Detect which cell encompasses the target text, then output its (x, y) center coordinate. 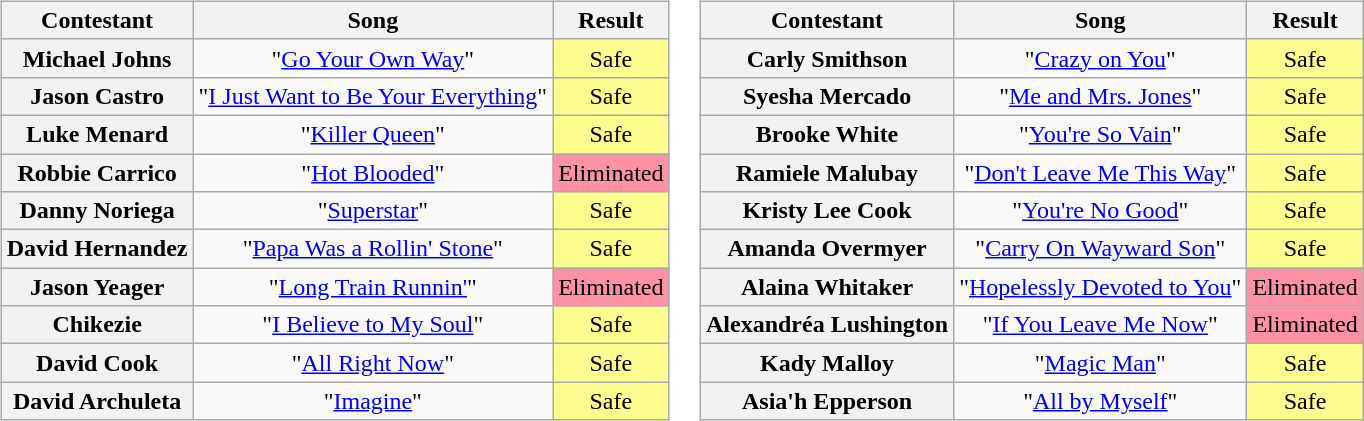
Ramiele Malubay (826, 173)
Alexandréa Lushington (826, 325)
"Carry On Wayward Son" (1100, 249)
Chikezie (97, 325)
Asia'h Epperson (826, 401)
"Hot Blooded" (373, 173)
"Go Your Own Way" (373, 58)
"Long Train Runnin'" (373, 287)
Amanda Overmyer (826, 249)
"All Right Now" (373, 363)
"All by Myself" (1100, 401)
"I Believe to My Soul" (373, 325)
"Imagine" (373, 401)
Alaina Whitaker (826, 287)
"Don't Leave Me This Way" (1100, 173)
"Papa Was a Rollin' Stone" (373, 249)
Brooke White (826, 134)
David Archuleta (97, 401)
"You're No Good" (1100, 211)
"I Just Want to Be Your Everything" (373, 96)
Jason Castro (97, 96)
Carly Smithson (826, 58)
Michael Johns (97, 58)
"Superstar" (373, 211)
Jason Yeager (97, 287)
"Crazy on You" (1100, 58)
Robbie Carrico (97, 173)
Luke Menard (97, 134)
"Me and Mrs. Jones" (1100, 96)
David Hernandez (97, 249)
"Magic Man" (1100, 363)
"You're So Vain" (1100, 134)
"If You Leave Me Now" (1100, 325)
Danny Noriega (97, 211)
Kristy Lee Cook (826, 211)
"Hopelessly Devoted to You" (1100, 287)
"Killer Queen" (373, 134)
David Cook (97, 363)
Syesha Mercado (826, 96)
Kady Malloy (826, 363)
